Search for the cell housing the specified text and yield its [X, Y] center coordinate. 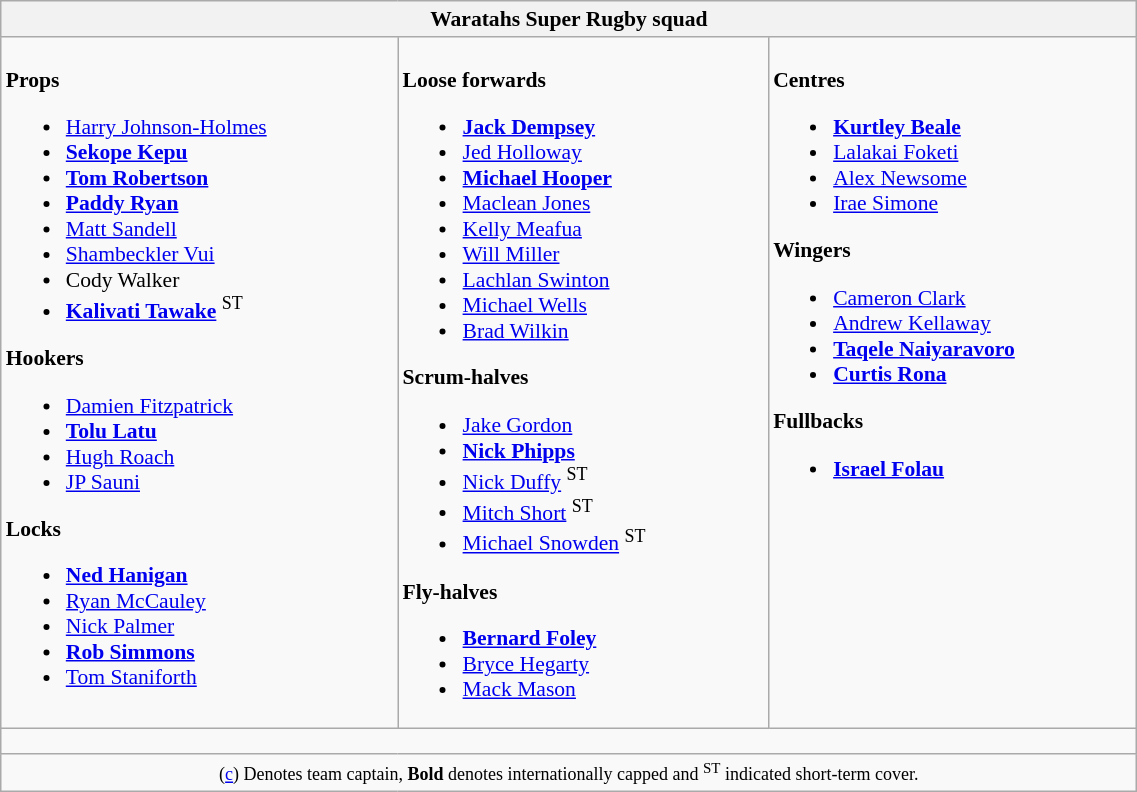
Waratahs Super Rugby squad [569, 19]
(c) Denotes team captain, Bold denotes internationally capped and ST indicated short-term cover. [569, 772]
